Provide the [x, y] coordinate of the cell's center where the given text is located.  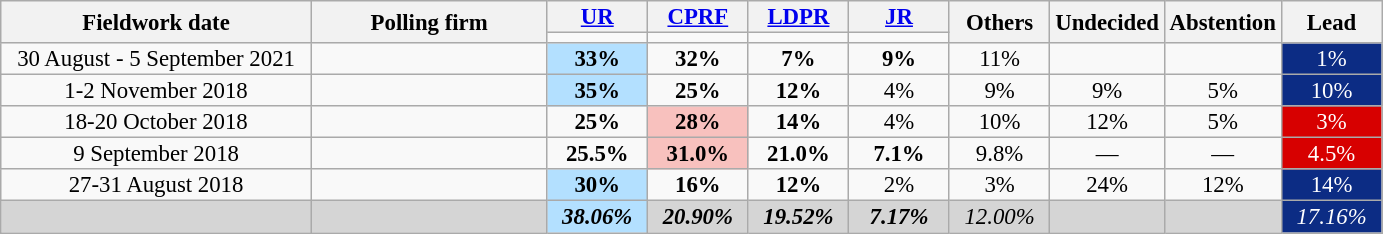
20.90% [698, 217]
25.5% [598, 154]
38.06% [598, 217]
19.52% [798, 217]
24% [1107, 186]
LDPR [798, 17]
4.5% [1332, 154]
32% [698, 59]
9.8% [1000, 154]
UR [598, 17]
9 September 2018 [156, 154]
Lead [1332, 22]
JR [900, 17]
Fieldwork date [156, 22]
21.0% [798, 154]
Polling firm [429, 22]
11% [1000, 59]
1-2 November 2018 [156, 91]
Abstention [1222, 22]
28% [698, 122]
18-20 October 2018 [156, 122]
2% [900, 186]
30% [598, 186]
7.1% [900, 154]
35% [598, 91]
CPRF [698, 17]
33% [598, 59]
7.17% [900, 217]
1% [1332, 59]
12.00% [1000, 217]
Others [1000, 22]
Undecided [1107, 22]
7% [798, 59]
30 August - 5 September 2021 [156, 59]
16% [698, 186]
27-31 August 2018 [156, 186]
17.16% [1332, 217]
31.0% [698, 154]
